Return (x, y) of the center of cell containing provided text 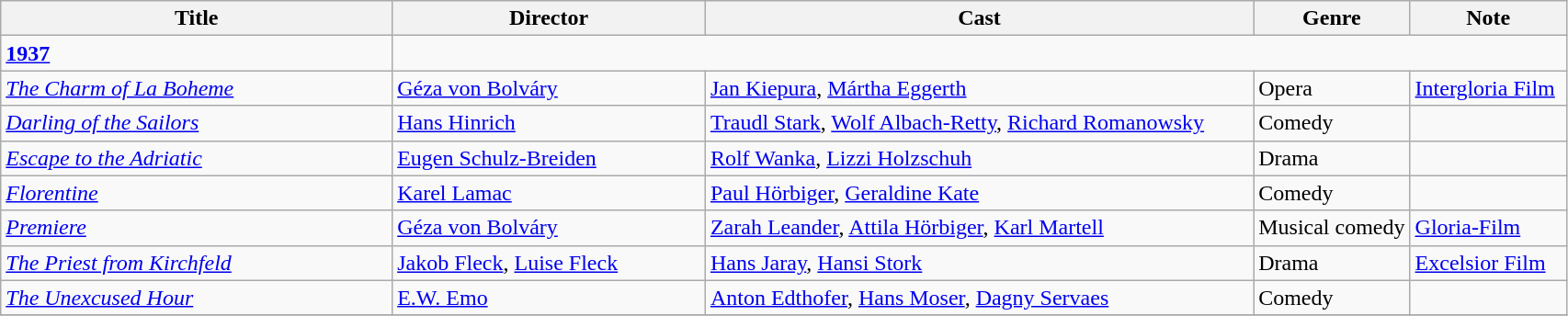
Karel Lamac (550, 193)
The Unexcused Hour (197, 298)
Opera (1332, 88)
Gloria-Film (1488, 228)
Hans Hinrich (550, 123)
Escape to the Adriatic (197, 158)
Darling of the Sailors (197, 123)
Excelsior Film (1488, 263)
The Priest from Kirchfeld (197, 263)
1937 (197, 53)
The Charm of La Boheme (197, 88)
Intergloria Film (1488, 88)
Florentine (197, 193)
Cast (979, 18)
Note (1488, 18)
Director (550, 18)
Eugen Schulz-Breiden (550, 158)
Genre (1332, 18)
Hans Jaray, Hansi Stork (979, 263)
Musical comedy (1332, 228)
Traudl Stark, Wolf Albach-Retty, Richard Romanowsky (979, 123)
Jan Kiepura, Mártha Eggerth (979, 88)
Anton Edthofer, Hans Moser, Dagny Servaes (979, 298)
Zarah Leander, Attila Hörbiger, Karl Martell (979, 228)
E.W. Emo (550, 298)
Jakob Fleck, Luise Fleck (550, 263)
Title (197, 18)
Premiere (197, 228)
Paul Hörbiger, Geraldine Kate (979, 193)
Rolf Wanka, Lizzi Holzschuh (979, 158)
